Determine the [X, Y] coordinate at the center of the cell enclosing the given text.  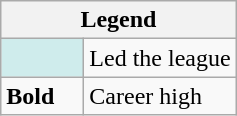
Led the league [160, 58]
Career high [160, 96]
Bold [42, 96]
Legend [118, 20]
